Locate the cell with the specified text and output its (X, Y) center coordinate. 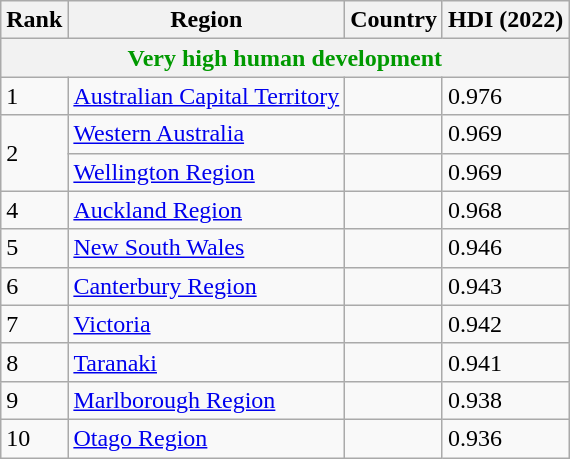
Western Australia (206, 134)
Marlborough Region (206, 400)
5 (34, 248)
Victoria (206, 324)
0.938 (505, 400)
4 (34, 210)
Country (394, 20)
Wellington Region (206, 172)
0.943 (505, 286)
Australian Capital Territory (206, 96)
0.936 (505, 438)
Very high human development (285, 58)
Taranaki (206, 362)
Rank (34, 20)
0.941 (505, 362)
New South Wales (206, 248)
Auckland Region (206, 210)
8 (34, 362)
Region (206, 20)
0.976 (505, 96)
Canterbury Region (206, 286)
0.946 (505, 248)
1 (34, 96)
0.942 (505, 324)
2 (34, 153)
10 (34, 438)
6 (34, 286)
0.968 (505, 210)
HDI (2022) (505, 20)
9 (34, 400)
7 (34, 324)
Otago Region (206, 438)
